Search for the cell housing the specified text and yield its (X, Y) center coordinate. 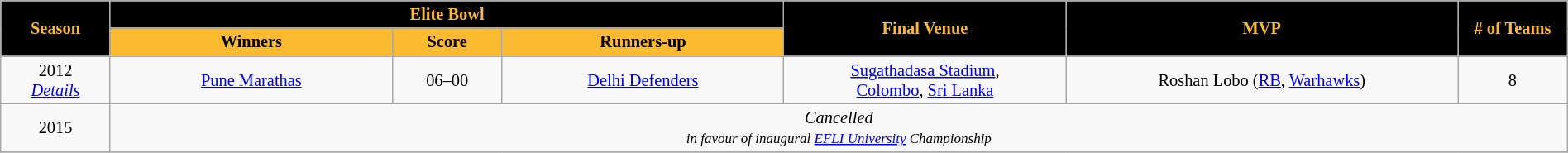
2015 (56, 127)
Runners-up (643, 42)
Score (447, 42)
Cancelledin favour of inaugural EFLI University Championship (839, 127)
Pune Marathas (251, 80)
2012Details (56, 80)
# of Teams (1513, 28)
8 (1513, 80)
Sugathadasa Stadium,Colombo, Sri Lanka (925, 80)
Winners (251, 42)
06–00 (447, 80)
Season (56, 28)
Elite Bowl (447, 14)
Final Venue (925, 28)
MVP (1262, 28)
Delhi Defenders (643, 80)
Roshan Lobo (RB, Warhawks) (1262, 80)
